Output the [x, y] coordinate of the center of the cell containing the given text.  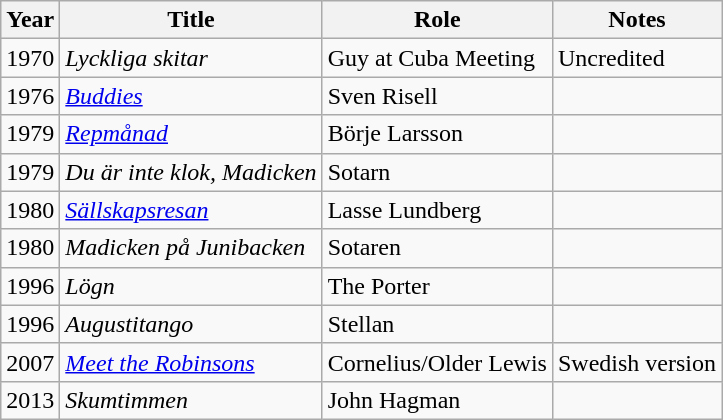
Uncredited [636, 58]
Börje Larsson [437, 134]
Role [437, 20]
John Hagman [437, 400]
Swedish version [636, 362]
Augustitango [191, 324]
Madicken på Junibacken [191, 248]
2007 [30, 362]
Sotaren [437, 248]
1970 [30, 58]
Sällskapsresan [191, 210]
Cornelius/Older Lewis [437, 362]
Guy at Cuba Meeting [437, 58]
Lögn [191, 286]
The Porter [437, 286]
Repmånad [191, 134]
2013 [30, 400]
Du är inte klok, Madicken [191, 172]
Year [30, 20]
Skumtimmen [191, 400]
Lasse Lundberg [437, 210]
Lyckliga skitar [191, 58]
Stellan [437, 324]
Title [191, 20]
1976 [30, 96]
Buddies [191, 96]
Sotarn [437, 172]
Sven Risell [437, 96]
Meet the Robinsons [191, 362]
Notes [636, 20]
